For the text-containing cell, return its midpoint in (x, y) coordinate format. 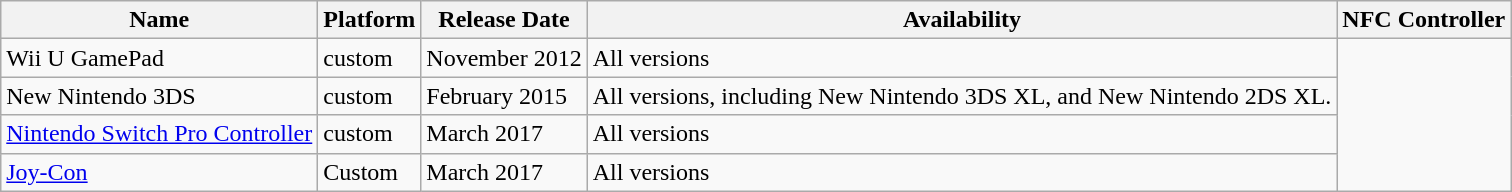
November 2012 (504, 58)
NFC Controller (1424, 20)
Nintendo Switch Pro Controller (160, 134)
Name (160, 20)
All versions, including New Nintendo 3DS XL, and New Nintendo 2DS XL. (962, 96)
Platform (370, 20)
Wii U GamePad (160, 58)
New Nintendo 3DS (160, 96)
Joy-Con (160, 172)
Custom (370, 172)
Availability (962, 20)
Release Date (504, 20)
February 2015 (504, 96)
